Search for the cell housing the specified text and yield its [X, Y] center coordinate. 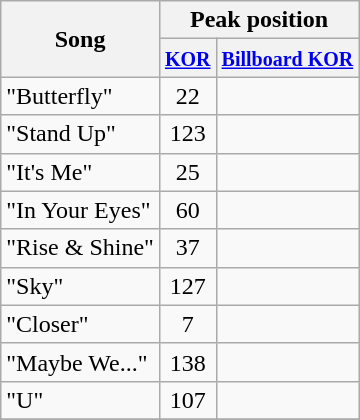
"It's Me" [80, 172]
Peak position [258, 20]
"U" [80, 400]
107 [188, 400]
7 [188, 324]
Billboard KOR [288, 58]
"Maybe We..." [80, 362]
25 [188, 172]
KOR [188, 58]
"Closer" [80, 324]
123 [188, 134]
127 [188, 286]
"In Your Eyes" [80, 210]
37 [188, 248]
60 [188, 210]
"Stand Up" [80, 134]
Song [80, 39]
22 [188, 96]
"Sky" [80, 286]
"Butterfly" [80, 96]
"Rise & Shine" [80, 248]
138 [188, 362]
